From the cell containing the given text, extract its center point as (x, y) coordinate. 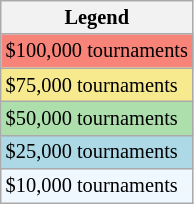
$50,000 tournaments (97, 118)
$10,000 tournaments (97, 186)
Legend (97, 17)
$25,000 tournaments (97, 152)
$75,000 tournaments (97, 85)
$100,000 tournaments (97, 51)
